Extract the [X, Y] coordinate from the center of the cell holding the provided text.  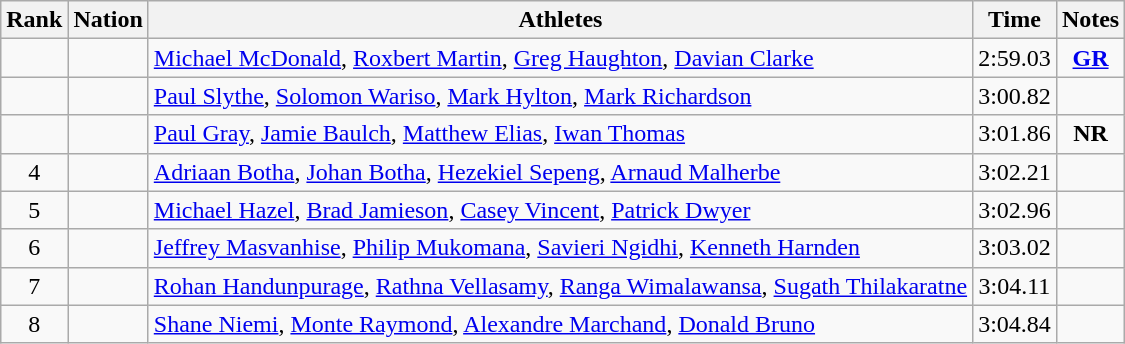
5 [34, 210]
Nation [108, 20]
Paul Slythe, Solomon Wariso, Mark Hylton, Mark Richardson [560, 96]
3:04.84 [1015, 324]
3:01.86 [1015, 134]
3:04.11 [1015, 286]
Adriaan Botha, Johan Botha, Hezekiel Sepeng, Arnaud Malherbe [560, 172]
Rank [34, 20]
Rohan Handunpurage, Rathna Vellasamy, Ranga Wimalawansa, Sugath Thilakaratne [560, 286]
Time [1015, 20]
Athletes [560, 20]
8 [34, 324]
Michael McDonald, Roxbert Martin, Greg Haughton, Davian Clarke [560, 58]
Notes [1090, 20]
Shane Niemi, Monte Raymond, Alexandre Marchand, Donald Bruno [560, 324]
3:02.21 [1015, 172]
Jeffrey Masvanhise, Philip Mukomana, Savieri Ngidhi, Kenneth Harnden [560, 248]
4 [34, 172]
3:00.82 [1015, 96]
GR [1090, 58]
Paul Gray, Jamie Baulch, Matthew Elias, Iwan Thomas [560, 134]
3:02.96 [1015, 210]
7 [34, 286]
6 [34, 248]
Michael Hazel, Brad Jamieson, Casey Vincent, Patrick Dwyer [560, 210]
2:59.03 [1015, 58]
3:03.02 [1015, 248]
NR [1090, 134]
